Pinpoint the cell where the given text exists, returning its [X, Y] midpoint coordinate. 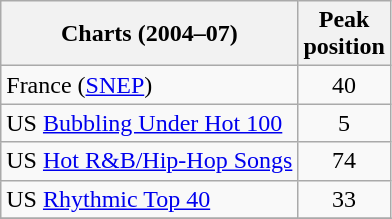
Peakposition [344, 34]
40 [344, 85]
74 [344, 161]
US Bubbling Under Hot 100 [150, 123]
France (SNEP) [150, 85]
5 [344, 123]
33 [344, 199]
US Rhythmic Top 40 [150, 199]
Charts (2004–07) [150, 34]
US Hot R&B/Hip-Hop Songs [150, 161]
